Find where the given text appears and provide that cell's center as [x, y] coordinate. 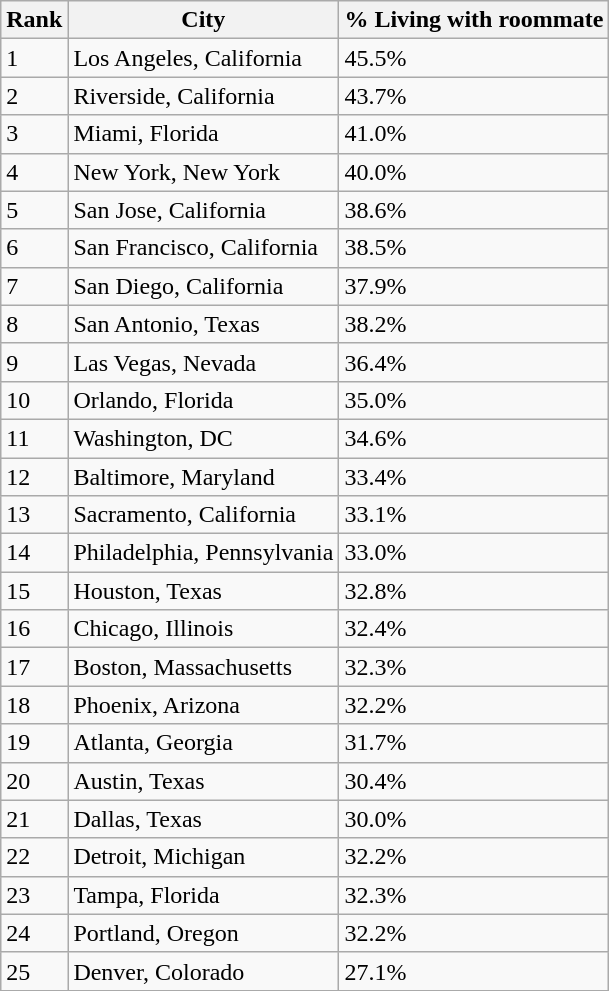
Houston, Texas [204, 591]
Los Angeles, California [204, 58]
45.5% [474, 58]
30.4% [474, 781]
17 [34, 667]
13 [34, 515]
16 [34, 629]
41.0% [474, 134]
Philadelphia, Pennsylvania [204, 553]
Phoenix, Arizona [204, 705]
Washington, DC [204, 438]
27.1% [474, 971]
20 [34, 781]
Chicago, Illinois [204, 629]
33.0% [474, 553]
33.4% [474, 477]
6 [34, 248]
5 [34, 210]
San Antonio, Texas [204, 324]
San Jose, California [204, 210]
43.7% [474, 96]
14 [34, 553]
32.4% [474, 629]
32.8% [474, 591]
23 [34, 895]
12 [34, 477]
31.7% [474, 743]
3 [34, 134]
Denver, Colorado [204, 971]
San Diego, California [204, 286]
25 [34, 971]
21 [34, 819]
Rank [34, 20]
22 [34, 857]
11 [34, 438]
38.2% [474, 324]
Las Vegas, Nevada [204, 362]
% Living with roommate [474, 20]
9 [34, 362]
Dallas, Texas [204, 819]
38.6% [474, 210]
15 [34, 591]
New York, New York [204, 172]
35.0% [474, 400]
34.6% [474, 438]
Boston, Massachusetts [204, 667]
36.4% [474, 362]
37.9% [474, 286]
7 [34, 286]
18 [34, 705]
2 [34, 96]
Portland, Oregon [204, 933]
4 [34, 172]
24 [34, 933]
38.5% [474, 248]
Riverside, California [204, 96]
Austin, Texas [204, 781]
1 [34, 58]
City [204, 20]
8 [34, 324]
Detroit, Michigan [204, 857]
Tampa, Florida [204, 895]
Miami, Florida [204, 134]
30.0% [474, 819]
10 [34, 400]
33.1% [474, 515]
40.0% [474, 172]
Baltimore, Maryland [204, 477]
San Francisco, California [204, 248]
Orlando, Florida [204, 400]
19 [34, 743]
Sacramento, California [204, 515]
Atlanta, Georgia [204, 743]
